Return the [x, y] coordinate for the center point of the cell that contains the specified text.  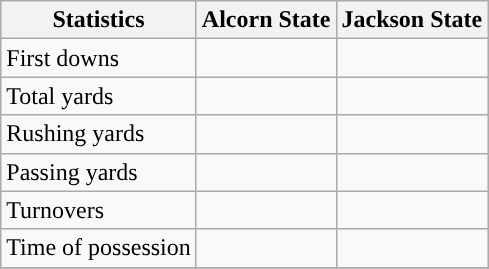
Turnovers [99, 210]
Time of possession [99, 248]
Statistics [99, 20]
Passing yards [99, 172]
Jackson State [412, 20]
Total yards [99, 96]
Rushing yards [99, 134]
Alcorn State [266, 20]
First downs [99, 58]
